Capture the cell that displays the provided text and extract its (x, y) central coordinate. 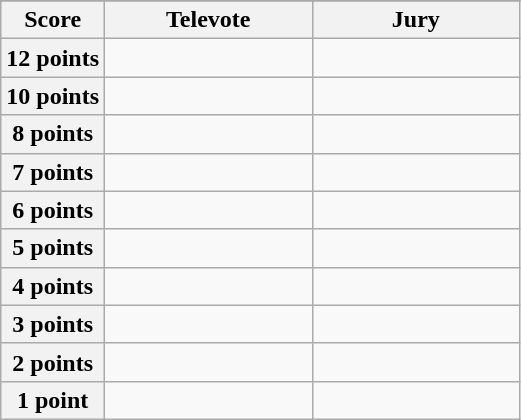
Score (53, 20)
12 points (53, 58)
6 points (53, 210)
5 points (53, 248)
8 points (53, 134)
Televote (209, 20)
3 points (53, 324)
4 points (53, 286)
Jury (416, 20)
2 points (53, 362)
1 point (53, 400)
10 points (53, 96)
7 points (53, 172)
